Output the [x, y] coordinate of the center of the cell containing the given text.  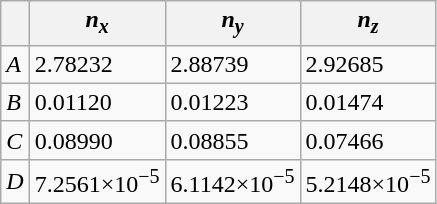
0.08855 [232, 140]
nx [97, 23]
nz [368, 23]
0.01474 [368, 102]
6.1142×10−5 [232, 182]
7.2561×10−5 [97, 182]
5.2148×10−5 [368, 182]
0.08990 [97, 140]
2.88739 [232, 64]
2.92685 [368, 64]
B [15, 102]
A [15, 64]
D [15, 182]
2.78232 [97, 64]
0.07466 [368, 140]
0.01223 [232, 102]
0.01120 [97, 102]
C [15, 140]
ny [232, 23]
